Capture the cell that displays the provided text and extract its [X, Y] central coordinate. 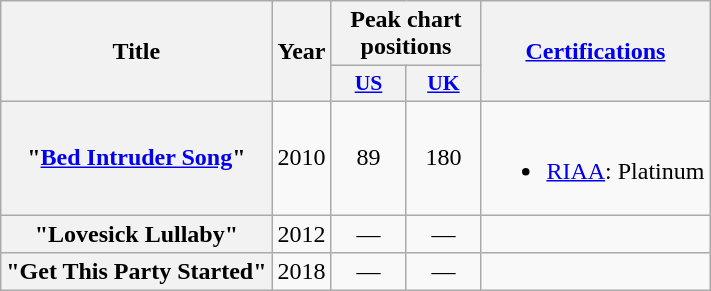
UK [444, 84]
"Get This Party Started" [136, 272]
"Lovesick Lullaby" [136, 233]
RIAA: Platinum [596, 158]
2010 [302, 158]
89 [368, 158]
Peak chart positions [406, 34]
180 [444, 158]
2012 [302, 233]
US [368, 84]
Year [302, 52]
2018 [302, 272]
"Bed Intruder Song" [136, 158]
Certifications [596, 52]
Title [136, 52]
